Output the [X, Y] coordinate of the center of the cell containing the given text.  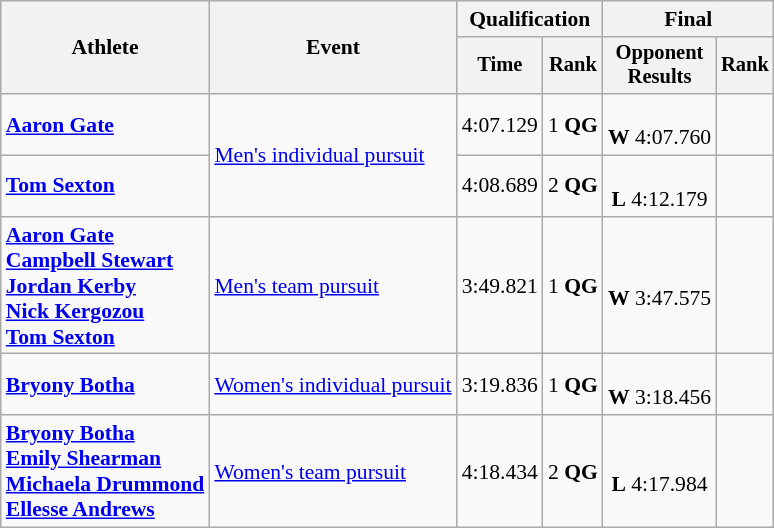
Men's individual pursuit [332, 155]
OpponentResults [660, 66]
Athlete [106, 48]
3:19.836 [500, 384]
3:49.821 [500, 286]
4:08.689 [500, 186]
Women's individual pursuit [332, 384]
Aaron Gate [106, 124]
4:18.434 [500, 471]
Event [332, 48]
L 4:17.984 [660, 471]
Women's team pursuit [332, 471]
Time [500, 66]
Bryony BothaEmily ShearmanMichaela DrummondEllesse Andrews [106, 471]
L 4:12.179 [660, 186]
W 3:18.456 [660, 384]
Bryony Botha [106, 384]
W 4:07.760 [660, 124]
Men's team pursuit [332, 286]
4:07.129 [500, 124]
Qualification [530, 19]
Aaron GateCampbell StewartJordan KerbyNick KergozouTom Sexton [106, 286]
W 3:47.575 [660, 286]
Final [688, 19]
Tom Sexton [106, 186]
